Scan for the cell matching the given text and deliver its [x, y] coordinate at center. 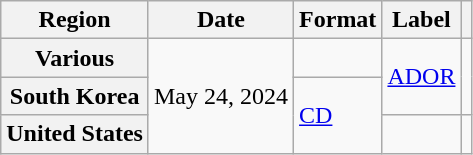
United States [75, 134]
South Korea [75, 96]
Region [75, 20]
May 24, 2024 [220, 96]
ADOR [422, 77]
Label [422, 20]
Format [338, 20]
Various [75, 58]
CD [338, 115]
Date [220, 20]
